Extract the (x, y) coordinate from the center of the cell holding the provided text.  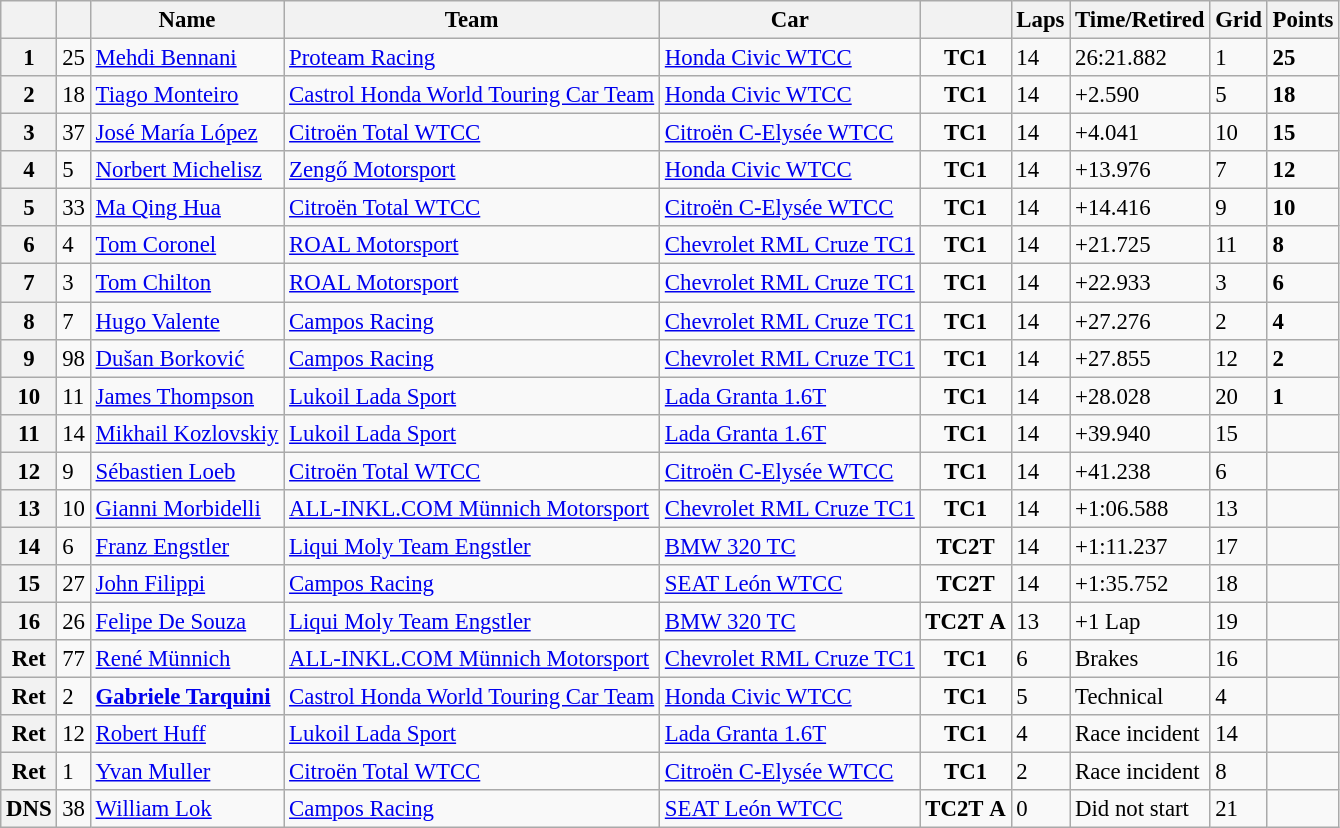
Points (1302, 20)
Robert Huff (186, 734)
Technical (1140, 697)
Time/Retired (1140, 20)
20 (1238, 396)
19 (1238, 621)
26:21.882 (1140, 58)
+13.976 (1140, 170)
+27.276 (1140, 321)
Norbert Michelisz (186, 170)
38 (74, 809)
Mehdi Bennani (186, 58)
98 (74, 358)
77 (74, 659)
+4.041 (1140, 133)
Tom Coronel (186, 245)
+2.590 (1140, 95)
+39.940 (1140, 433)
Ma Qing Hua (186, 208)
Gabriele Tarquini (186, 697)
Franz Engstler (186, 546)
33 (74, 208)
Sébastien Loeb (186, 471)
+22.933 (1140, 283)
John Filippi (186, 584)
Laps (1040, 20)
+1:35.752 (1140, 584)
26 (74, 621)
Did not start (1140, 809)
+27.855 (1140, 358)
Tiago Monteiro (186, 95)
0 (1040, 809)
Felipe De Souza (186, 621)
William Lok (186, 809)
+28.028 (1140, 396)
27 (74, 584)
Grid (1238, 20)
Zengő Motorsport (472, 170)
Hugo Valente (186, 321)
37 (74, 133)
17 (1238, 546)
Car (790, 20)
Brakes (1140, 659)
Dušan Borković (186, 358)
21 (1238, 809)
José María López (186, 133)
James Thompson (186, 396)
René Münnich (186, 659)
Tom Chilton (186, 283)
+41.238 (1140, 471)
Name (186, 20)
+1:11.237 (1140, 546)
Proteam Racing (472, 58)
+1 Lap (1140, 621)
+1:06.588 (1140, 509)
DNS (29, 809)
Gianni Morbidelli (186, 509)
+21.725 (1140, 245)
Mikhail Kozlovskiy (186, 433)
Yvan Muller (186, 772)
+14.416 (1140, 208)
Team (472, 20)
